Output the [X, Y] coordinate of the center of the cell containing the given text.  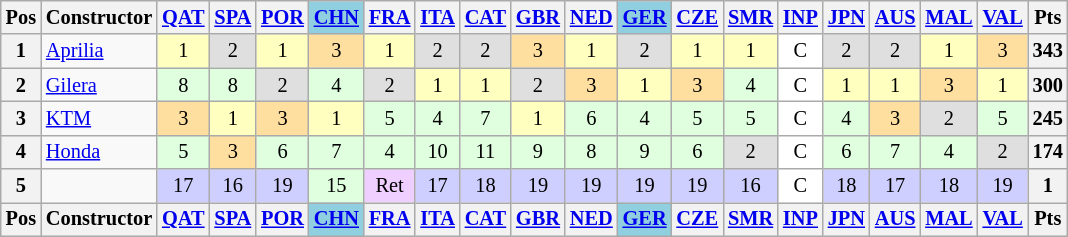
174 [1048, 152]
Ret [390, 186]
Gilera [99, 85]
Aprilia [99, 51]
15 [336, 186]
10 [437, 152]
245 [1048, 118]
300 [1048, 85]
KTM [99, 118]
11 [486, 152]
Honda [99, 152]
343 [1048, 51]
